Return the (x, y) coordinate for the center point of the cell that contains the specified text.  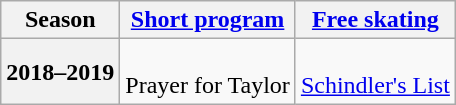
2018–2019 (60, 72)
Prayer for Taylor (208, 72)
Schindler's List (375, 72)
Season (60, 20)
Free skating (375, 20)
Short program (208, 20)
